Output the (X, Y) coordinate of the center of the cell containing the given text.  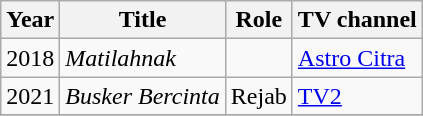
Title (142, 20)
TV channel (357, 20)
Role (258, 20)
2018 (30, 58)
Busker Bercinta (142, 96)
Year (30, 20)
TV2 (357, 96)
Astro Citra (357, 58)
Matilahnak (142, 58)
2021 (30, 96)
Rejab (258, 96)
